Return (x, y) of the center of cell containing provided text 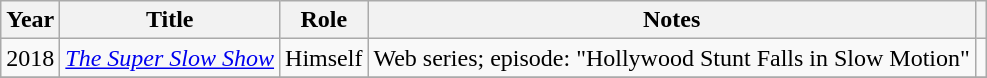
Year (30, 20)
2018 (30, 58)
Role (324, 20)
Notes (672, 20)
Title (170, 20)
Himself (324, 58)
Web series; episode: "Hollywood Stunt Falls in Slow Motion" (672, 58)
The Super Slow Show (170, 58)
